Return [x, y] of the center of cell containing provided text 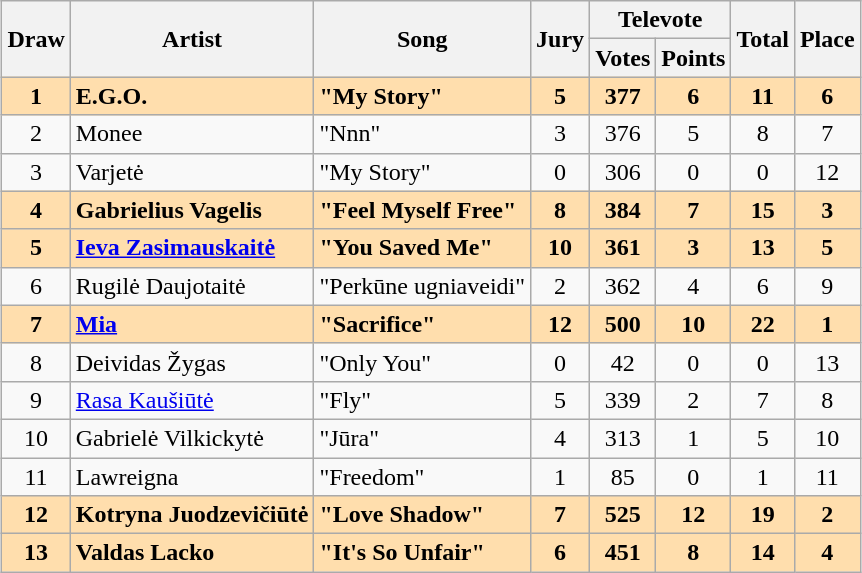
500 [623, 324]
15 [763, 210]
362 [623, 286]
Rugilė Daujotaitė [192, 286]
451 [623, 553]
E.G.O. [192, 96]
"Fly" [422, 400]
Draw [36, 39]
306 [623, 172]
Gabrielė Vilkickytė [192, 438]
"Love Shadow" [422, 515]
313 [623, 438]
Mia [192, 324]
Ieva Zasimauskaitė [192, 248]
339 [623, 400]
Varjetė [192, 172]
"Nnn" [422, 134]
22 [763, 324]
"Only You" [422, 362]
Valdas Lacko [192, 553]
Total [763, 39]
Place [827, 39]
361 [623, 248]
Rasa Kaušiūtė [192, 400]
Artist [192, 39]
"Freedom" [422, 477]
Televote [660, 20]
Jury [560, 39]
"You Saved Me" [422, 248]
Kotryna Juodzevičiūtė [192, 515]
"Feel Myself Free" [422, 210]
376 [623, 134]
Lawreigna [192, 477]
Deividas Žygas [192, 362]
Song [422, 39]
377 [623, 96]
42 [623, 362]
14 [763, 553]
"Perkūne ugniaveidi" [422, 286]
Gabrielius Vagelis [192, 210]
"Jūra" [422, 438]
Votes [623, 58]
19 [763, 515]
Monee [192, 134]
85 [623, 477]
"It's So Unfair" [422, 553]
Points [694, 58]
525 [623, 515]
"Sacrifice" [422, 324]
384 [623, 210]
